Scan for the cell matching the given text and deliver its [X, Y] coordinate at center. 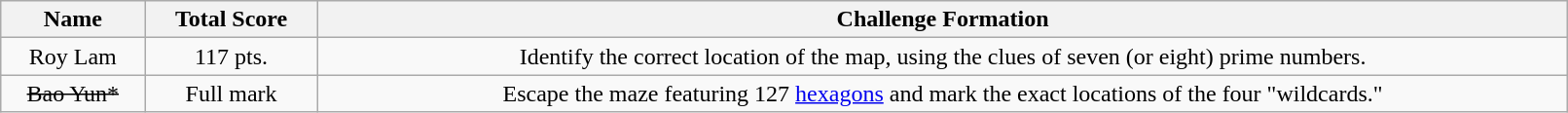
Challenge Formation [942, 19]
Total Score [232, 19]
Roy Lam [73, 56]
Bao Yun* [73, 94]
Name [73, 19]
Full mark [232, 94]
Escape the maze featuring 127 hexagons and mark the exact locations of the four "wildcards." [942, 94]
Identify the correct location of the map, using the clues of seven (or eight) prime numbers. [942, 56]
117 pts. [232, 56]
